From the cell containing the given text, extract its center point as [X, Y] coordinate. 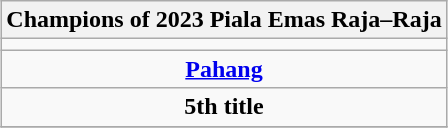
5th title [224, 107]
Pahang [224, 69]
Champions of 2023 Piala Emas Raja–Raja [224, 20]
